From the cell containing the given text, extract its center point as (X, Y) coordinate. 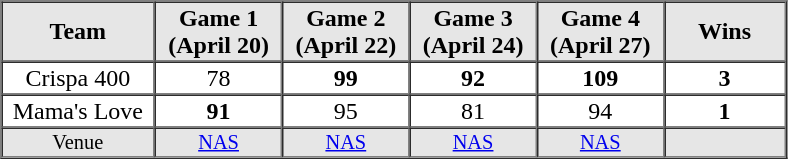
Game 3 (April 24) (472, 32)
Team (78, 32)
Wins (724, 32)
109 (600, 78)
Mama's Love (78, 110)
Venue (78, 143)
94 (600, 110)
Crispa 400 (78, 78)
Game 1 (April 20) (218, 32)
1 (724, 110)
Game 2 (April 22) (346, 32)
91 (218, 110)
95 (346, 110)
3 (724, 78)
Game 4 (April 27) (600, 32)
92 (472, 78)
99 (346, 78)
81 (472, 110)
78 (218, 78)
